Return the [X, Y] coordinate for the center point of the cell that contains the specified text.  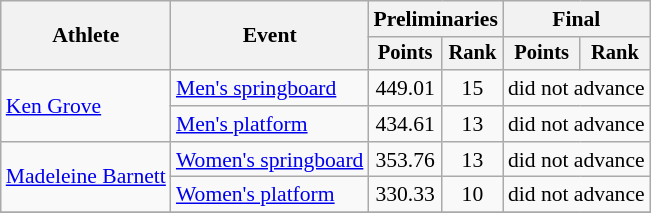
Preliminaries [435, 19]
330.33 [405, 195]
Athlete [86, 36]
Madeleine Barnett [86, 178]
449.01 [405, 88]
10 [472, 195]
Women's springboard [270, 160]
353.76 [405, 160]
15 [472, 88]
Event [270, 36]
Ken Grove [86, 106]
Women's platform [270, 195]
Final [576, 19]
Men's springboard [270, 88]
Men's platform [270, 124]
434.61 [405, 124]
